Extract the [x, y] coordinate from the center of the cell holding the provided text.  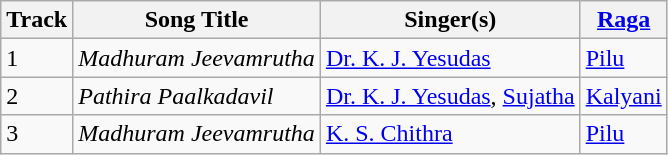
Singer(s) [450, 20]
Kalyani [624, 96]
K. S. Chithra [450, 134]
2 [37, 96]
Dr. K. J. Yesudas [450, 58]
Pathira Paalkadavil [197, 96]
1 [37, 58]
Dr. K. J. Yesudas, Sujatha [450, 96]
3 [37, 134]
Track [37, 20]
Raga [624, 20]
Song Title [197, 20]
